Output the [x, y] coordinate of the center of the cell containing the given text.  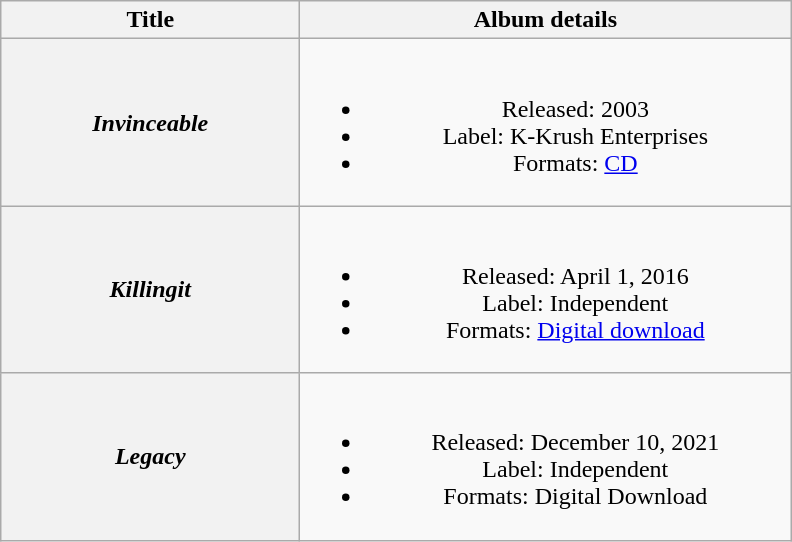
Released: April 1, 2016Label: IndependentFormats: Digital download [546, 290]
Released: 2003Label: K-Krush EnterprisesFormats: CD [546, 122]
Album details [546, 20]
Released: December 10, 2021Label: IndependentFormats: Digital Download [546, 456]
Invinceable [150, 122]
Title [150, 20]
Legacy [150, 456]
Killingit [150, 290]
